From the cell containing the given text, extract its center point as (X, Y) coordinate. 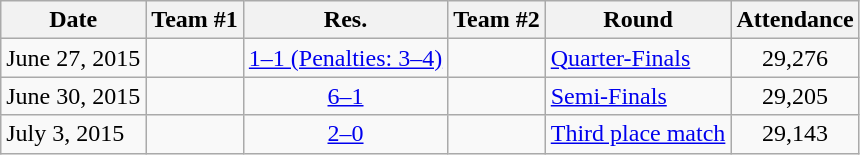
June 27, 2015 (74, 58)
Team #1 (195, 20)
Third place match (638, 134)
1–1 (Penalties: 3–4) (345, 58)
29,143 (795, 134)
Quarter-Finals (638, 58)
Res. (345, 20)
Round (638, 20)
Attendance (795, 20)
Date (74, 20)
6–1 (345, 96)
Semi-Finals (638, 96)
June 30, 2015 (74, 96)
July 3, 2015 (74, 134)
Team #2 (497, 20)
2–0 (345, 134)
29,276 (795, 58)
29,205 (795, 96)
